Capture the cell that displays the provided text and extract its (X, Y) central coordinate. 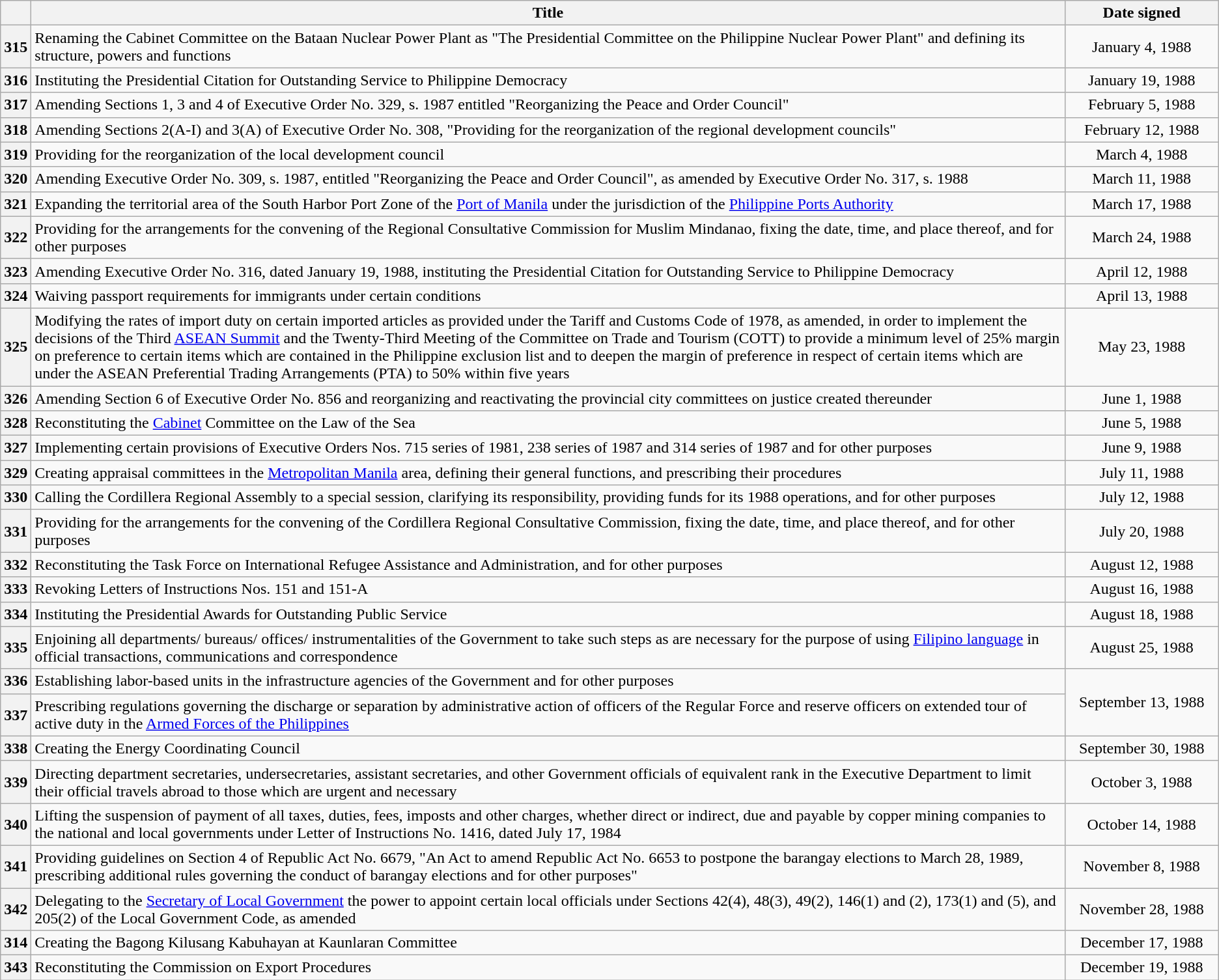
342 (16, 909)
Instituting the Presidential Awards for Outstanding Public Service (548, 614)
316 (16, 80)
Providing for the reorganization of the local development council (548, 154)
Amending Executive Order No. 309, s. 1987, entitled "Reorganizing the Peace and Order Council", as amended by Executive Order No. 317, s. 1988 (548, 179)
318 (16, 130)
January 4, 1988 (1142, 47)
April 13, 1988 (1142, 296)
August 16, 1988 (1142, 589)
Establishing labor-based units in the infrastructure agencies of the Government and for other purposes (548, 681)
Reconstituting the Cabinet Committee on the Law of the Sea (548, 423)
Creating appraisal committees in the Metropolitan Manila area, defining their general functions, and prescribing their procedures (548, 473)
September 13, 1988 (1142, 702)
December 19, 1988 (1142, 968)
319 (16, 154)
325 (16, 346)
314 (16, 943)
December 17, 1988 (1142, 943)
October 14, 1988 (1142, 824)
336 (16, 681)
341 (16, 866)
June 5, 1988 (1142, 423)
August 18, 1988 (1142, 614)
Revoking Letters of Instructions Nos. 151 and 151-A (548, 589)
April 12, 1988 (1142, 271)
February 5, 1988 (1142, 105)
Creating the Bagong Kilusang Kabuhayan at Kaunlaran Committee (548, 943)
338 (16, 748)
324 (16, 296)
Waiving passport requirements for immigrants under certain conditions (548, 296)
321 (16, 204)
June 1, 1988 (1142, 398)
Title (548, 13)
August 25, 1988 (1142, 647)
340 (16, 824)
Reconstituting the Commission on Export Procedures (548, 968)
November 8, 1988 (1142, 866)
March 17, 1988 (1142, 204)
339 (16, 781)
Date signed (1142, 13)
320 (16, 179)
Amending Executive Order No. 316, dated January 19, 1988, instituting the Presidential Citation for Outstanding Service to Philippine Democracy (548, 271)
Reconstituting the Task Force on International Refugee Assistance and Administration, and for other purposes (548, 565)
January 19, 1988 (1142, 80)
317 (16, 105)
343 (16, 968)
326 (16, 398)
328 (16, 423)
September 30, 1988 (1142, 748)
327 (16, 448)
332 (16, 565)
322 (16, 237)
July 12, 1988 (1142, 497)
March 4, 1988 (1142, 154)
331 (16, 531)
Creating the Energy Coordinating Council (548, 748)
Amending Section 6 of Executive Order No. 856 and reorganizing and reactivating the provincial city committees on justice created thereunder (548, 398)
August 12, 1988 (1142, 565)
337 (16, 715)
March 11, 1988 (1142, 179)
Amending Sections 2(A-I) and 3(A) of Executive Order No. 308, "Providing for the reorganization of the regional development councils" (548, 130)
Expanding the territorial area of the South Harbor Port Zone of the Port of Manila under the jurisdiction of the Philippine Ports Authority (548, 204)
323 (16, 271)
February 12, 1988 (1142, 130)
334 (16, 614)
330 (16, 497)
Instituting the Presidential Citation for Outstanding Service to Philippine Democracy (548, 80)
October 3, 1988 (1142, 781)
Implementing certain provisions of Executive Orders Nos. 715 series of 1981, 238 series of 1987 and 314 series of 1987 and for other purposes (548, 448)
July 11, 1988 (1142, 473)
315 (16, 47)
March 24, 1988 (1142, 237)
June 9, 1988 (1142, 448)
July 20, 1988 (1142, 531)
335 (16, 647)
329 (16, 473)
333 (16, 589)
May 23, 1988 (1142, 346)
November 28, 1988 (1142, 909)
Amending Sections 1, 3 and 4 of Executive Order No. 329, s. 1987 entitled "Reorganizing the Peace and Order Council" (548, 105)
